Pinpoint the cell where the given text exists, returning its (x, y) midpoint coordinate. 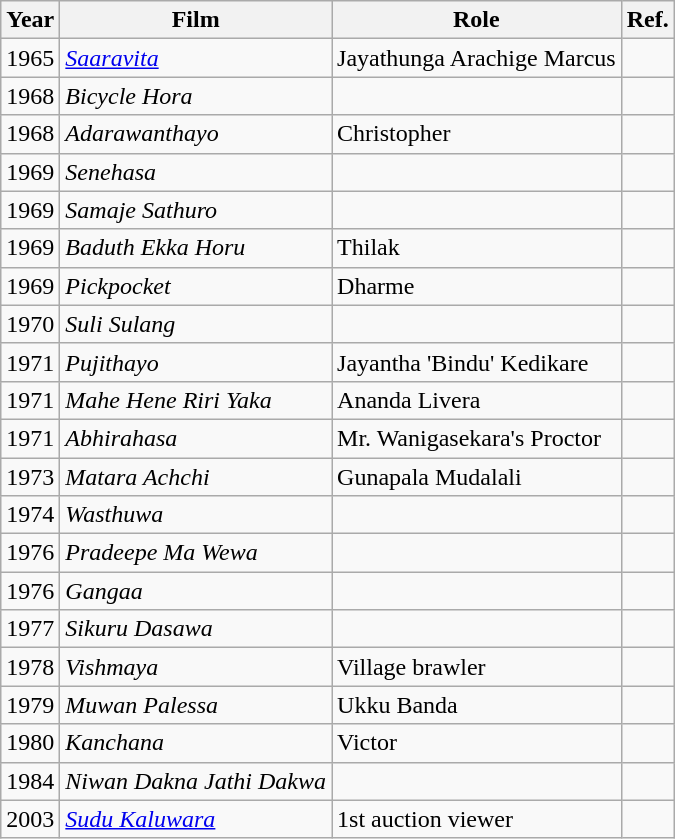
1984 (30, 781)
Pickpocket (196, 286)
Jayantha 'Bindu' Kedikare (477, 362)
Vishmaya (196, 667)
1978 (30, 667)
Dharme (477, 286)
Matara Achchi (196, 477)
Ukku Banda (477, 705)
1970 (30, 324)
1974 (30, 515)
Bicycle Hora (196, 96)
Pradeepe Ma Wewa (196, 553)
1965 (30, 58)
1973 (30, 477)
Baduth Ekka Horu (196, 248)
1977 (30, 629)
Abhirahasa (196, 438)
Jayathunga Arachige Marcus (477, 58)
Mahe Hene Riri Yaka (196, 400)
Ref. (648, 20)
Wasthuwa (196, 515)
Muwan Palessa (196, 705)
Senehasa (196, 172)
Ananda Livera (477, 400)
Samaje Sathuro (196, 210)
Christopher (477, 134)
Film (196, 20)
Sikuru Dasawa (196, 629)
Gangaa (196, 591)
1980 (30, 743)
Gunapala Mudalali (477, 477)
Mr. Wanigasekara's Proctor (477, 438)
Saaravita (196, 58)
Thilak (477, 248)
Adarawanthayo (196, 134)
1st auction viewer (477, 819)
Suli Sulang (196, 324)
Role (477, 20)
Niwan Dakna Jathi Dakwa (196, 781)
Victor (477, 743)
Pujithayo (196, 362)
2003 (30, 819)
Village brawler (477, 667)
Kanchana (196, 743)
Sudu Kaluwara (196, 819)
1979 (30, 705)
Year (30, 20)
